From the cell containing the given text, extract its center point as (X, Y) coordinate. 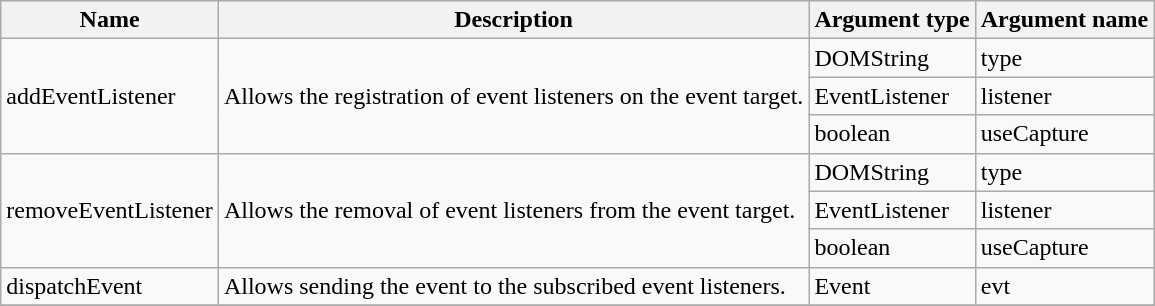
Name (110, 20)
Allows the registration of event listeners on the event target. (513, 96)
addEventListener (110, 96)
Argument type (892, 20)
Argument name (1064, 20)
evt (1064, 286)
Allows sending the event to the subscribed event listeners. (513, 286)
removeEventListener (110, 210)
dispatchEvent (110, 286)
Description (513, 20)
Allows the removal of event listeners from the event target. (513, 210)
Event (892, 286)
